Find where the given text appears and provide that cell's center as [x, y] coordinate. 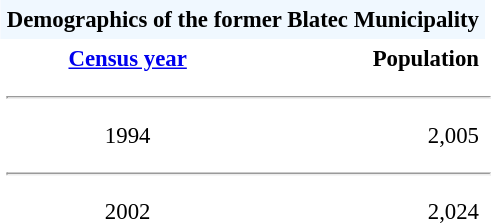
Demographics of the former Blatec Municipality [243, 20]
Census year [128, 58]
1994 [128, 136]
Population [370, 58]
2,005 [370, 136]
